For the text-containing cell, return its midpoint in [x, y] coordinate format. 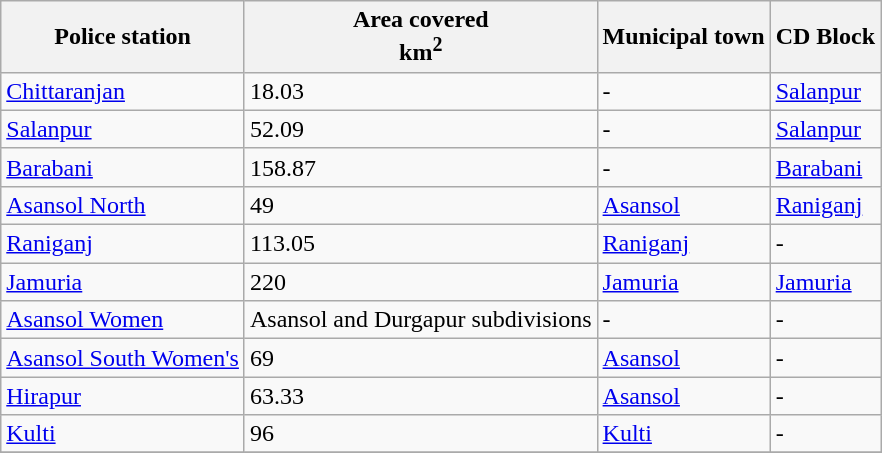
69 [420, 358]
Police station [123, 37]
113.05 [420, 244]
Area coveredkm2 [420, 37]
220 [420, 282]
CD Block [825, 37]
18.03 [420, 91]
96 [420, 434]
Asansol Women [123, 320]
52.09 [420, 129]
Chittaranjan [123, 91]
Municipal town [684, 37]
Asansol and Durgapur subdivisions [420, 320]
63.33 [420, 396]
Hirapur [123, 396]
49 [420, 205]
Asansol North [123, 205]
158.87 [420, 167]
Asansol South Women's [123, 358]
